Search for the cell housing the specified text and yield its (x, y) center coordinate. 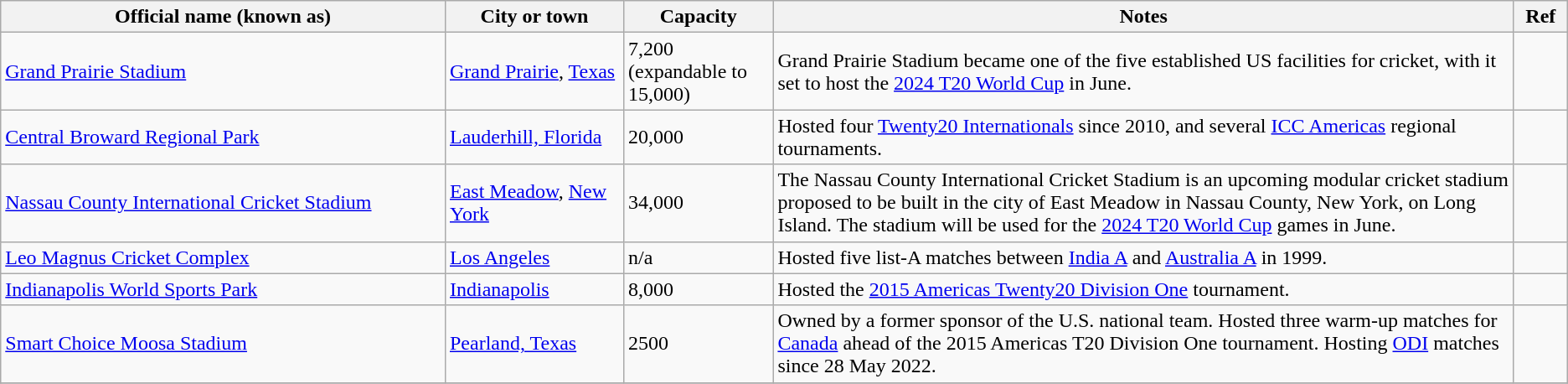
7,200 (expandable to 15,000) (699, 71)
Smart Choice Moosa Stadium (223, 344)
City or town (534, 17)
34,000 (699, 203)
Grand Prairie Stadium became one of the five established US facilities for cricket, with it set to host the 2024 T20 World Cup in June. (1144, 71)
Grand Prairie Stadium (223, 71)
Indianapolis (534, 289)
Lauderhill, Florida (534, 138)
Ref (1540, 17)
Los Angeles (534, 257)
Hosted four Twenty20 Internationals since 2010, and several ICC Americas regional tournaments. (1144, 138)
Pearland, Texas (534, 344)
Central Broward Regional Park (223, 138)
Hosted five list-A matches between India A and Australia A in 1999. (1144, 257)
Hosted the 2015 Americas Twenty20 Division One tournament. (1144, 289)
Indianapolis World Sports Park (223, 289)
Capacity (699, 17)
Official name (known as) (223, 17)
20,000 (699, 138)
n/a (699, 257)
8,000 (699, 289)
Nassau County International Cricket Stadium (223, 203)
Leo Magnus Cricket Complex (223, 257)
Grand Prairie, Texas (534, 71)
2500 (699, 344)
East Meadow, New York (534, 203)
Notes (1144, 17)
